Scan for the cell matching the given text and deliver its (x, y) coordinate at center. 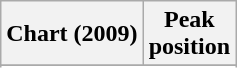
Peakposition (189, 34)
Chart (2009) (72, 34)
